Provide the (X, Y) coordinate of the cell's center where the given text is located.  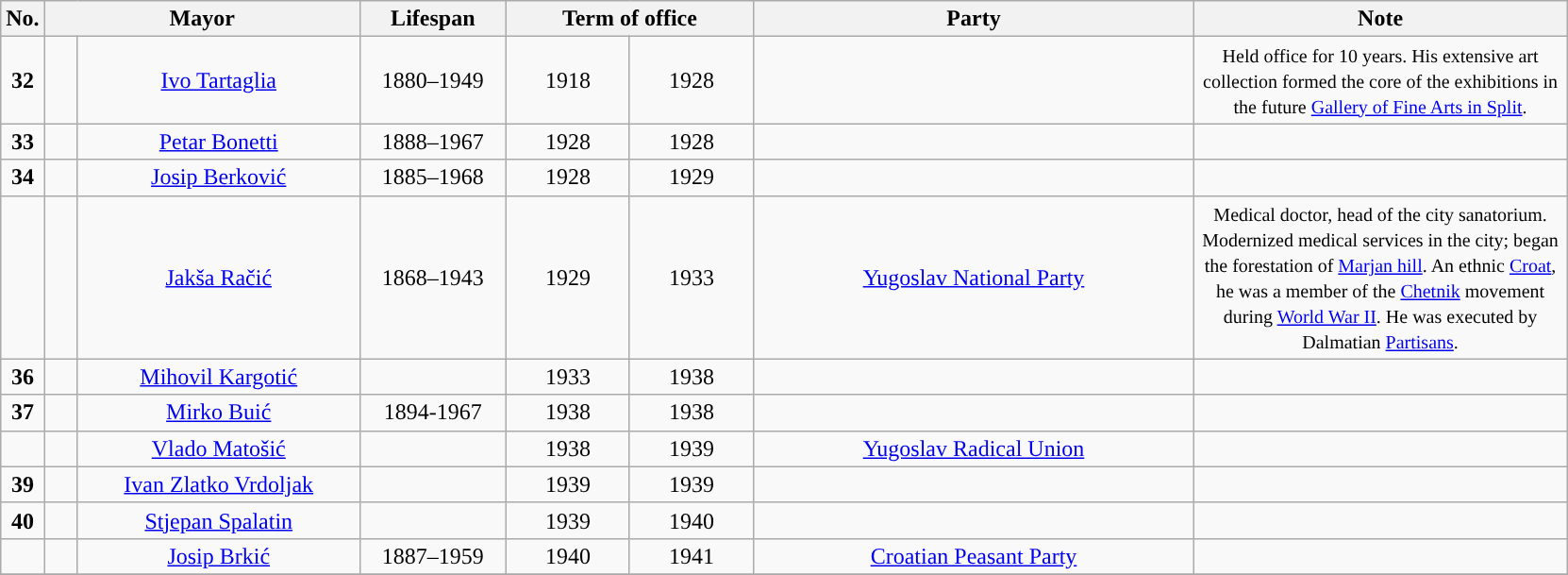
Mayor (202, 19)
Term of office (629, 19)
Jakša Račić (219, 278)
Croatian Peasant Party (974, 556)
Party (974, 19)
Stjepan Spalatin (219, 520)
Josip Berković (219, 178)
32 (23, 80)
Josip Brkić (219, 556)
1880–1949 (432, 80)
1868–1943 (432, 278)
Ivan Zlatko Vrdoljak (219, 484)
Yugoslav National Party (974, 278)
1888–1967 (432, 142)
Mihovil Kargotić (219, 377)
1918 (568, 80)
36 (23, 377)
34 (23, 178)
No. (23, 19)
1894-1967 (432, 413)
40 (23, 520)
Mirko Buić (219, 413)
Ivo Tartaglia (219, 80)
Vlado Matošić (219, 448)
Petar Bonetti (219, 142)
Held office for 10 years. His extensive art collection formed the core of the exhibitions in the future Gallery of Fine Arts in Split. (1381, 80)
33 (23, 142)
Note (1381, 19)
Lifespan (432, 19)
1885–1968 (432, 178)
Yugoslav Radical Union (974, 448)
37 (23, 413)
1941 (691, 556)
39 (23, 484)
1887–1959 (432, 556)
